Provide the (X, Y) coordinate of the cell's center where the given text is located.  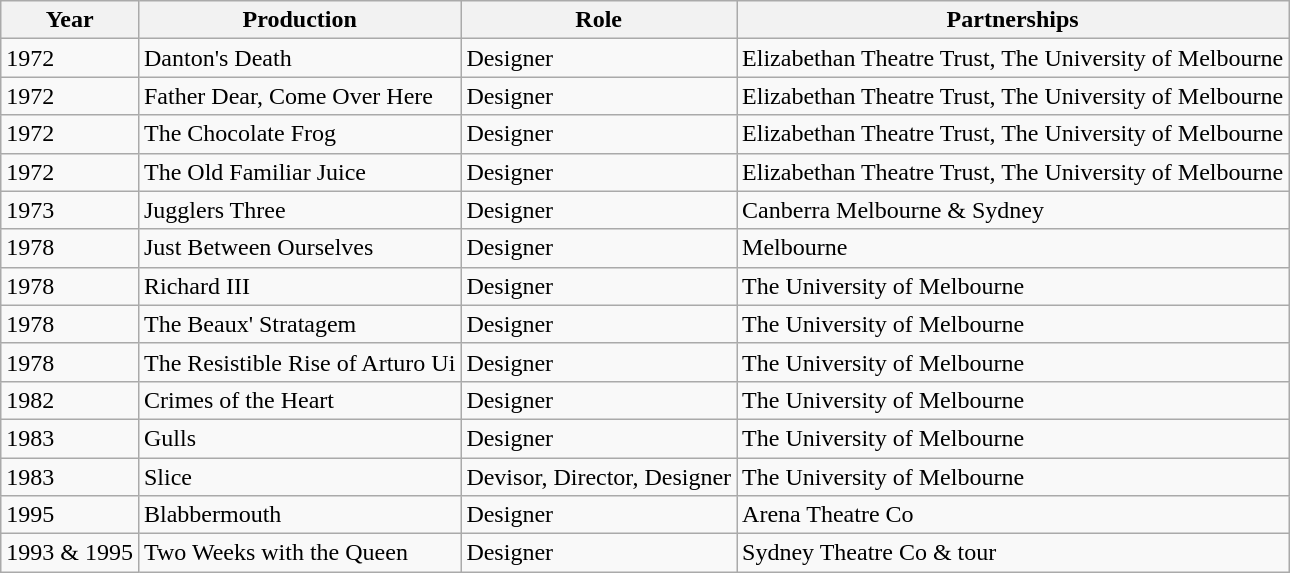
Jugglers Three (299, 210)
Devisor, Director, Designer (599, 477)
1982 (70, 400)
1995 (70, 515)
Arena Theatre Co (1013, 515)
Crimes of the Heart (299, 400)
Partnerships (1013, 20)
Father Dear, Come Over Here (299, 96)
Canberra Melbourne & Sydney (1013, 210)
Production (299, 20)
Sydney Theatre Co & tour (1013, 553)
The Resistible Rise of Arturo Ui (299, 362)
The Chocolate Frog (299, 134)
Slice (299, 477)
Year (70, 20)
Two Weeks with the Queen (299, 553)
The Old Familiar Juice (299, 172)
1973 (70, 210)
Danton's Death (299, 58)
Richard III (299, 286)
Melbourne (1013, 248)
1993 & 1995 (70, 553)
The Beaux' Stratagem (299, 324)
Role (599, 20)
Blabbermouth (299, 515)
Gulls (299, 438)
Just Between Ourselves (299, 248)
